Scan for the cell matching the given text and deliver its (x, y) coordinate at center. 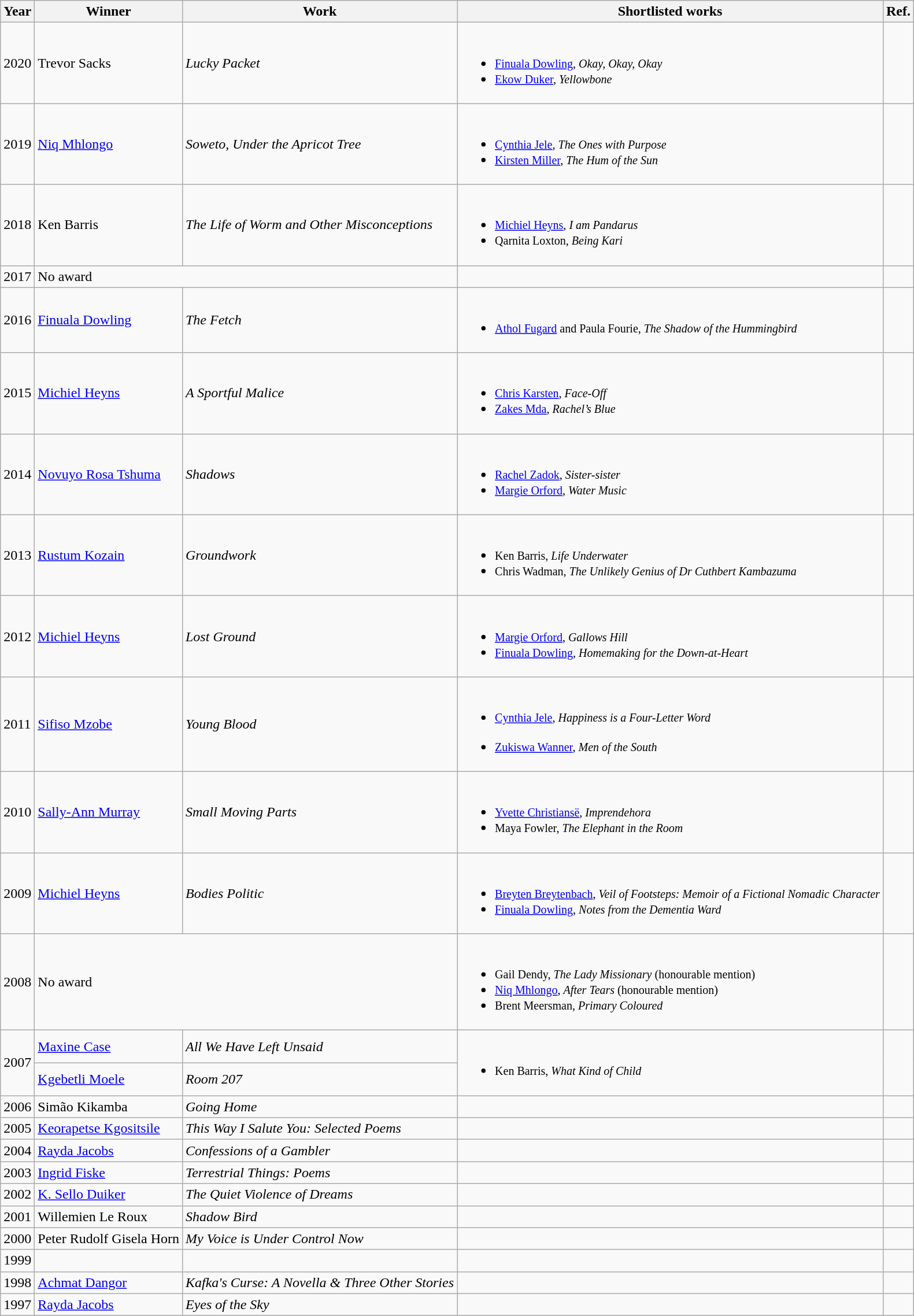
Keorapetse Kgositsile (109, 1129)
Rustum Kozain (109, 555)
2018 (17, 225)
Young Blood (319, 724)
1997 (17, 1304)
2010 (17, 812)
Kafka's Curse: A Novella & Three Other Stories (319, 1282)
Lost Ground (319, 636)
Bodies Politic (319, 893)
Sally-Ann Murray (109, 812)
Eyes of the Sky (319, 1304)
Groundwork (319, 555)
Shadow Bird (319, 1217)
Cynthia Jele, Happiness is a Four-Letter WordZukiswa Wanner, Men of the South (671, 724)
Willemien Le Roux (109, 1217)
Athol Fugard and Paula Fourie, The Shadow of the Hummingbird (671, 320)
The Life of Worm and Other Misconceptions (319, 225)
2020 (17, 63)
2005 (17, 1129)
Margie Orford, Gallows HillFinuala Dowling, Homemaking for the Down-at-Heart (671, 636)
Year (17, 12)
Kgebetli Moele (109, 1079)
Peter Rudolf Gisela Horn (109, 1239)
2013 (17, 555)
Breyten Breytenbach, Veil of Footsteps: Memoir of a Fictional Nomadic CharacterFinuala Dowling, Notes from the Dementia Ward (671, 893)
This Way I Salute You: Selected Poems (319, 1129)
Terrestrial Things: Poems (319, 1173)
2002 (17, 1195)
Ken Barris (109, 225)
Shortlisted works (671, 12)
Trevor Sacks (109, 63)
2006 (17, 1107)
Finuala Dowling, Okay, Okay, OkayEkow Duker, Yellowbone (671, 63)
2014 (17, 474)
Winner (109, 12)
Maxine Case (109, 1047)
Ken Barris, Life UnderwaterChris Wadman, The Unlikely Genius of Dr Cuthbert Kambazuma (671, 555)
Achmat Dangor (109, 1282)
Michiel Heyns, I am PandarusQarnita Loxton, Being Kari (671, 225)
Niq Mhlongo (109, 144)
1999 (17, 1260)
All We Have Left Unsaid (319, 1047)
2000 (17, 1239)
Finuala Dowling (109, 320)
Chris Karsten, Face-OffZakes Mda, Rachel’s Blue (671, 393)
Shadows (319, 474)
2016 (17, 320)
Lucky Packet (319, 63)
2003 (17, 1173)
2012 (17, 636)
2015 (17, 393)
Gail Dendy, The Lady Missionary (honourable mention)Niq Mhlongo, After Tears (honourable mention)Brent Meersman, Primary Coloured (671, 982)
Soweto, Under the Apricot Tree (319, 144)
2007 (17, 1063)
A Sportful Malice (319, 393)
Cynthia Jele, The Ones with PurposeKirsten Miller, The Hum of the Sun (671, 144)
Novuyo Rosa Tshuma (109, 474)
Ref. (898, 12)
2017 (17, 276)
2001 (17, 1217)
My Voice is Under Control Now (319, 1239)
1998 (17, 1282)
Confessions of a Gambler (319, 1151)
2019 (17, 144)
Rachel Zadok, Sister-sisterMargie Orford, Water Music (671, 474)
Yvette Christiansë, ImprendehoraMaya Fowler, The Elephant in the Room (671, 812)
2011 (17, 724)
Ingrid Fiske (109, 1173)
2008 (17, 982)
Sifiso Mzobe (109, 724)
The Fetch (319, 320)
Room 207 (319, 1079)
Simão Kikamba (109, 1107)
Ken Barris, What Kind of Child (671, 1063)
2009 (17, 893)
Going Home (319, 1107)
Work (319, 12)
K. Sello Duiker (109, 1195)
2004 (17, 1151)
The Quiet Violence of Dreams (319, 1195)
Small Moving Parts (319, 812)
